Return the (X, Y) coordinate for the center point of the cell that contains the specified text.  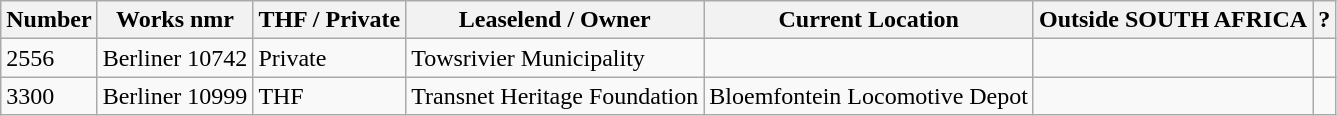
Private (330, 58)
Berliner 10999 (175, 96)
THF (330, 96)
Works nmr (175, 20)
? (1324, 20)
Bloemfontein Locomotive Depot (869, 96)
Number (49, 20)
Berliner 10742 (175, 58)
Outside SOUTH AFRICA (1172, 20)
2556 (49, 58)
Towsrivier Municipality (555, 58)
Current Location (869, 20)
Transnet Heritage Foundation (555, 96)
Leaselend / Owner (555, 20)
3300 (49, 96)
THF / Private (330, 20)
